Search for the cell housing the specified text and yield its (X, Y) center coordinate. 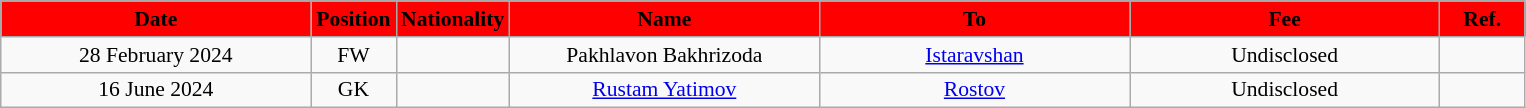
To (974, 19)
Nationality (452, 19)
Istaravshan (974, 55)
Date (156, 19)
FW (354, 55)
Name (664, 19)
GK (354, 90)
Rostov (974, 90)
Ref. (1482, 19)
Pakhlavon Bakhrizoda (664, 55)
Position (354, 19)
16 June 2024 (156, 90)
28 February 2024 (156, 55)
Fee (1285, 19)
Rustam Yatimov (664, 90)
